From the cell containing the given text, extract its center point as [X, Y] coordinate. 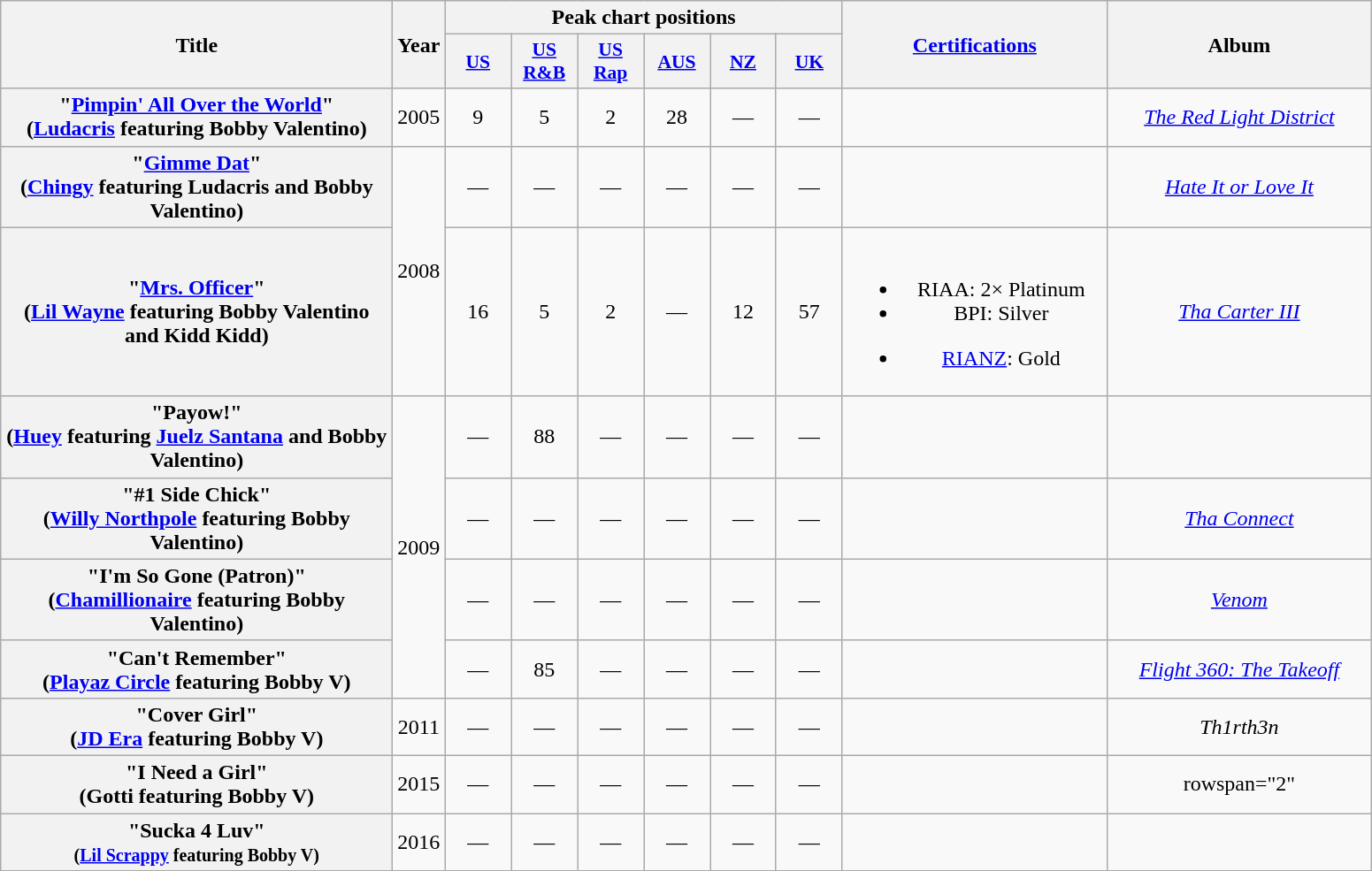
Peak chart positions [644, 18]
2016 [419, 842]
Album [1238, 44]
2005 [419, 117]
88 [545, 437]
16 [478, 311]
"Pimpin' All Over the World"(Ludacris featuring Bobby Valentino) [196, 117]
"Sucka 4 Luv"(Lil Scrappy featuring Bobby V) [196, 842]
"I Need a Girl"(Gotti featuring Bobby V) [196, 783]
UK [809, 62]
"Gimme Dat"(Chingy featuring Ludacris and Bobby Valentino) [196, 187]
12 [743, 311]
Venom [1238, 600]
"Payow!"(Huey featuring Juelz Santana and Bobby Valentino) [196, 437]
2015 [419, 783]
2009 [419, 546]
US [478, 62]
"I'm So Gone (Patron)"(Chamillionaire featuring Bobby Valentino) [196, 600]
The Red Light District [1238, 117]
Flight 360: The Takeoff [1238, 669]
RIAA: 2× PlatinumBPI: SilverRIANZ: Gold [975, 311]
USRap [610, 62]
AUS [678, 62]
2008 [419, 271]
Tha Connect [1238, 518]
57 [809, 311]
9 [478, 117]
Year [419, 44]
28 [678, 117]
"#1 Side Chick"(Willy Northpole featuring Bobby Valentino) [196, 518]
NZ [743, 62]
USR&B [545, 62]
Tha Carter III [1238, 311]
"Cover Girl"(JD Era featuring Bobby V) [196, 727]
Hate It or Love It [1238, 187]
Th1rth3n [1238, 727]
rowspan="2" [1238, 783]
2011 [419, 727]
"Can't Remember"(Playaz Circle featuring Bobby V) [196, 669]
85 [545, 669]
Title [196, 44]
"Mrs. Officer"(Lil Wayne featuring Bobby Valentino and Kidd Kidd) [196, 311]
Certifications [975, 44]
